Determine the [x, y] coordinate at the center of the cell enclosing the given text.  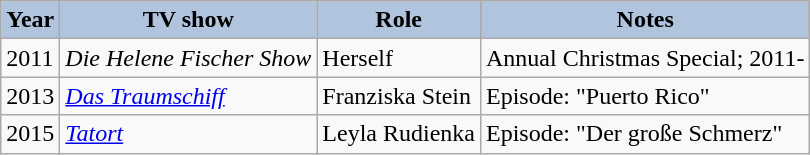
2013 [30, 96]
Franziska Stein [399, 96]
Das Traumschiff [188, 96]
Herself [399, 58]
2015 [30, 134]
Tatort [188, 134]
2011 [30, 58]
TV show [188, 20]
Episode: "Puerto Rico" [644, 96]
Notes [644, 20]
Year [30, 20]
Role [399, 20]
Annual Christmas Special; 2011- [644, 58]
Die Helene Fischer Show [188, 58]
Episode: "Der große Schmerz" [644, 134]
Leyla Rudienka [399, 134]
